Scan for the cell matching the given text and deliver its (X, Y) coordinate at center. 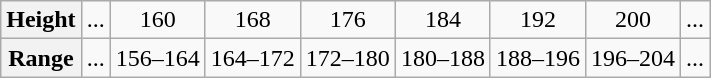
168 (252, 20)
172–180 (348, 58)
160 (158, 20)
196–204 (634, 58)
184 (442, 20)
180–188 (442, 58)
192 (538, 20)
156–164 (158, 58)
188–196 (538, 58)
164–172 (252, 58)
176 (348, 20)
Range (41, 58)
200 (634, 20)
Height (41, 20)
